Return the [X, Y] coordinate for the center point of the cell that contains the specified text.  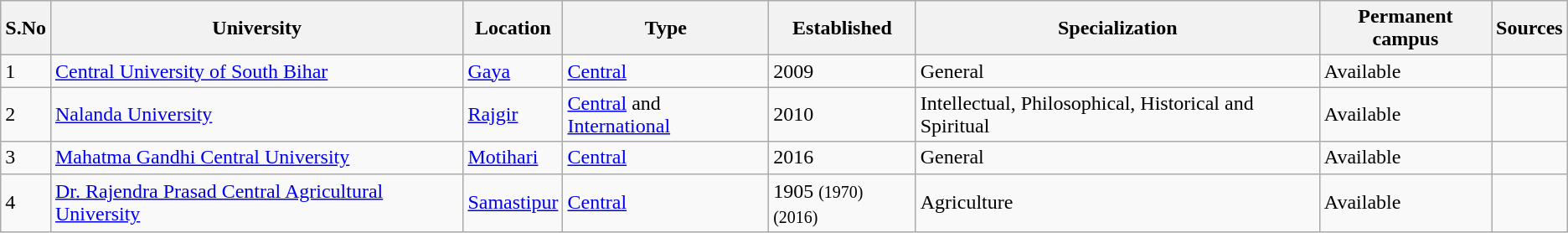
2010 [843, 114]
Location [513, 28]
Dr. Rajendra Prasad Central Agricultural University [256, 203]
2009 [843, 71]
University [256, 28]
4 [26, 203]
Mahatma Gandhi Central University [256, 158]
Nalanda University [256, 114]
Sources [1529, 28]
Permanent campus [1406, 28]
Central University of South Bihar [256, 71]
1 [26, 71]
Agriculture [1117, 203]
Motihari [513, 158]
3 [26, 158]
2016 [843, 158]
Intellectual, Philosophical, Historical and Spiritual [1117, 114]
Rajgir [513, 114]
Central and International [666, 114]
Specialization [1117, 28]
Type [666, 28]
Samastipur [513, 203]
Established [843, 28]
1905 (1970) (2016) [843, 203]
Gaya [513, 71]
S.No [26, 28]
2 [26, 114]
